From the cell containing the given text, extract its center point as [X, Y] coordinate. 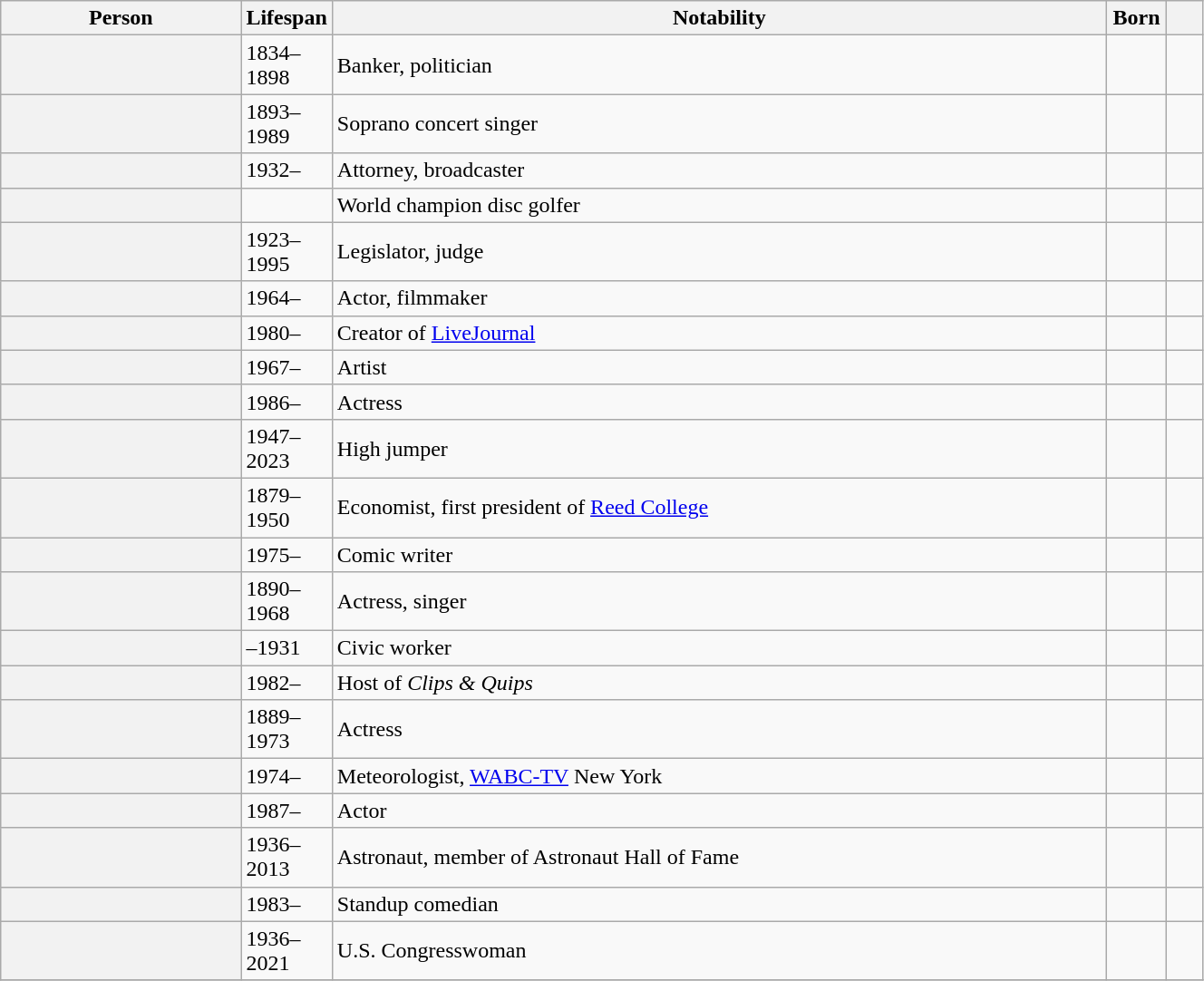
1923–1995 [286, 252]
1936–2013 [286, 858]
Host of Clips & Quips [719, 683]
Attorney, broadcaster [719, 170]
1889–1973 [286, 729]
Soprano concert singer [719, 123]
1986– [286, 402]
U.S. Congresswoman [719, 950]
Actor, filmmaker [719, 298]
1964– [286, 298]
Artist [719, 367]
Notability [719, 18]
Standup comedian [719, 904]
1879–1950 [286, 508]
1980– [286, 333]
1974– [286, 776]
1967– [286, 367]
1890–1968 [286, 602]
High jumper [719, 448]
World champion disc golfer [719, 205]
–1931 [286, 648]
Comic writer [719, 554]
1932– [286, 170]
Civic worker [719, 648]
1893–1989 [286, 123]
1982– [286, 683]
1975– [286, 554]
Actor [719, 811]
Meteorologist, WABC-TV New York [719, 776]
Lifespan [286, 18]
Actress, singer [719, 602]
Banker, politician [719, 65]
1936–2021 [286, 950]
Creator of LiveJournal [719, 333]
Economist, first president of Reed College [719, 508]
Person [121, 18]
1983– [286, 904]
Astronaut, member of Astronaut Hall of Fame [719, 858]
1834–1898 [286, 65]
1987– [286, 811]
Born [1136, 18]
Legislator, judge [719, 252]
1947–2023 [286, 448]
